Search for the cell housing the specified text and yield its (X, Y) center coordinate. 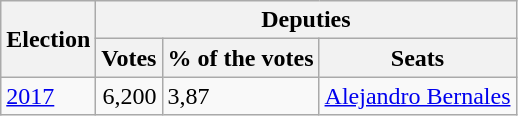
Votes (129, 58)
Seats (418, 58)
% of the votes (240, 58)
6,200 (129, 96)
Deputies (306, 20)
3,87 (240, 96)
Election (48, 39)
Alejandro Bernales (418, 96)
2017 (48, 96)
